Capture the cell that displays the provided text and extract its [X, Y] central coordinate. 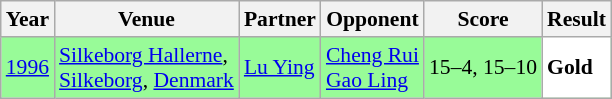
Venue [146, 19]
Result [576, 19]
Score [483, 19]
Year [28, 19]
Lu Ying [280, 68]
1996 [28, 68]
15–4, 15–10 [483, 68]
Opponent [372, 19]
Gold [576, 68]
Silkeborg Hallerne,Silkeborg, Denmark [146, 68]
Partner [280, 19]
Cheng Rui Gao Ling [372, 68]
